Return the [x, y] coordinate for the center point of the cell that contains the specified text.  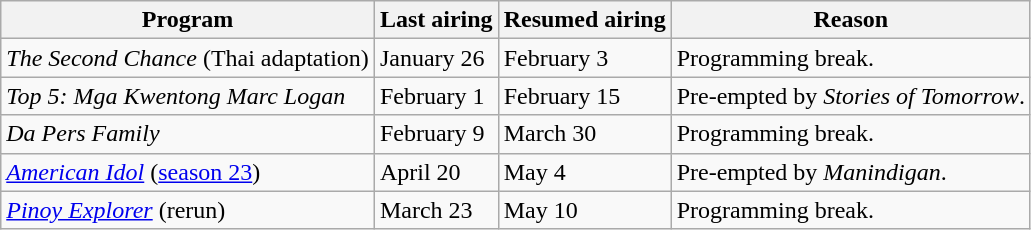
The Second Chance (Thai adaptation) [188, 58]
Resumed airing [584, 20]
American Idol (season 23) [188, 172]
May 10 [584, 210]
Pinoy Explorer (rerun) [188, 210]
February 15 [584, 96]
Pre-empted by Manindigan. [850, 172]
Pre-empted by Stories of Tomorrow. [850, 96]
Last airing [436, 20]
March 30 [584, 134]
February 3 [584, 58]
March 23 [436, 210]
February 1 [436, 96]
Program [188, 20]
Da Pers Family [188, 134]
April 20 [436, 172]
February 9 [436, 134]
January 26 [436, 58]
May 4 [584, 172]
Top 5: Mga Kwentong Marc Logan [188, 96]
Reason [850, 20]
